Scan for the cell matching the given text and deliver its [X, Y] coordinate at center. 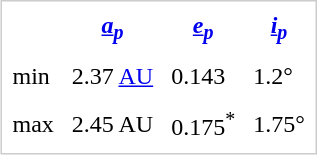
2.37 AU [112, 77]
0.143 [204, 77]
2.45 AU [112, 125]
1.75° [280, 125]
max [33, 125]
ep [204, 28]
ip [280, 28]
1.2° [280, 77]
0.175* [204, 125]
ap [112, 28]
min [33, 77]
